Scan for the cell matching the given text and deliver its (x, y) coordinate at center. 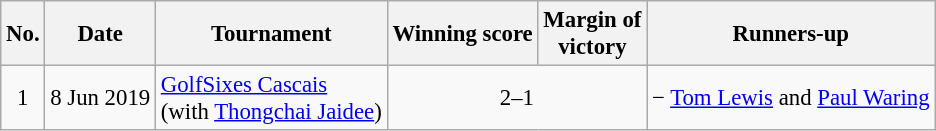
8 Jun 2019 (100, 98)
− Tom Lewis and Paul Waring (791, 98)
Winning score (462, 34)
Margin ofvictory (592, 34)
No. (23, 34)
1 (23, 98)
Tournament (271, 34)
Date (100, 34)
2–1 (517, 98)
GolfSixes Cascais(with Thongchai Jaidee) (271, 98)
Runners-up (791, 34)
